Capture the cell that displays the provided text and extract its (x, y) central coordinate. 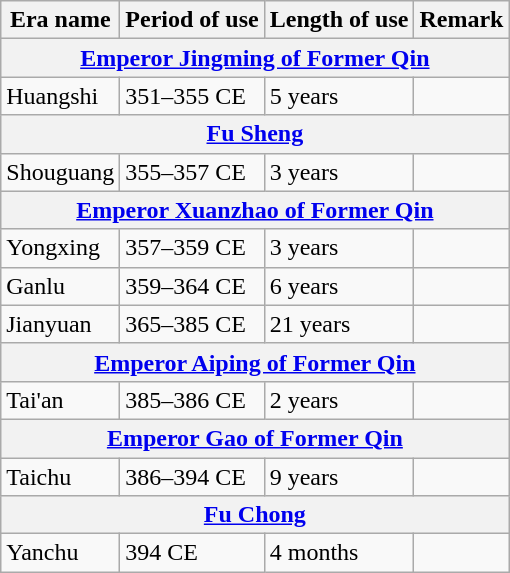
Emperor Xuanzhao of Former Qin (255, 210)
Shouguang (60, 172)
Yongxing (60, 248)
Emperor Aiping of Former Qin (255, 362)
21 years (339, 324)
Yanchu (60, 553)
Period of use (192, 20)
Jianyuan (60, 324)
Remark (462, 20)
394 CE (192, 553)
Length of use (339, 20)
355–357 CE (192, 172)
4 months (339, 553)
Era name (60, 20)
Ganlu (60, 286)
Fu Sheng (255, 134)
Taichu (60, 477)
357–359 CE (192, 248)
385–386 CE (192, 400)
2 years (339, 400)
Fu Chong (255, 515)
6 years (339, 286)
5 years (339, 96)
365–385 CE (192, 324)
9 years (339, 477)
Huangshi (60, 96)
359–364 CE (192, 286)
351–355 CE (192, 96)
Emperor Gao of Former Qin (255, 438)
Tai'an (60, 400)
Emperor Jingming of Former Qin (255, 58)
386–394 CE (192, 477)
